Pinpoint the cell where the given text exists, returning its (X, Y) midpoint coordinate. 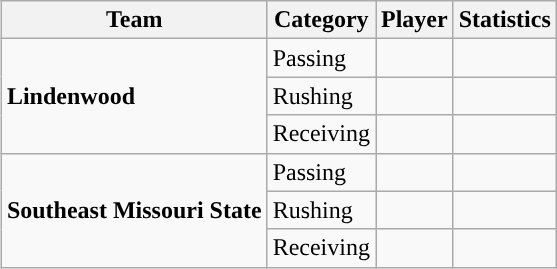
Team (134, 20)
Statistics (504, 20)
Category (321, 20)
Lindenwood (134, 96)
Southeast Missouri State (134, 210)
Player (415, 20)
